Output the [X, Y] coordinate of the center of the cell containing the given text.  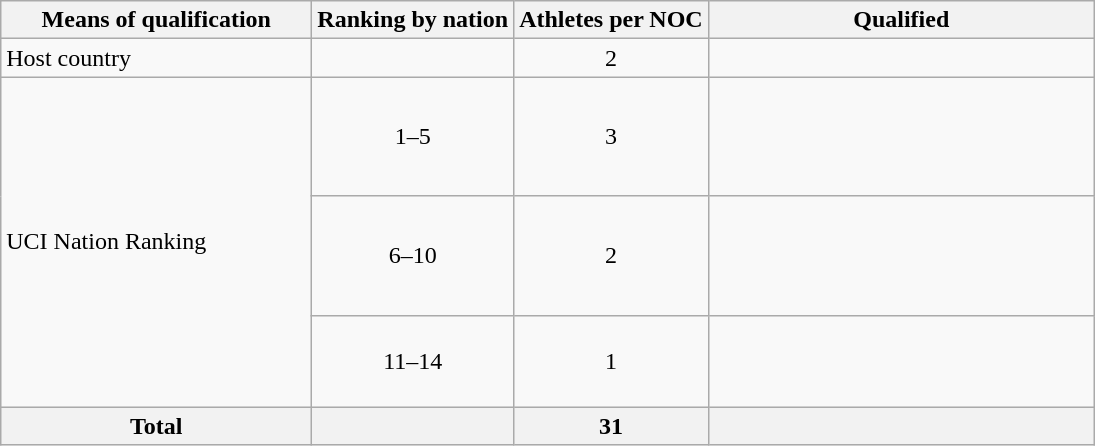
11–14 [413, 361]
UCI Nation Ranking [156, 242]
3 [612, 136]
Host country [156, 58]
Total [156, 426]
31 [612, 426]
6–10 [413, 256]
Means of qualification [156, 20]
Qualified [901, 20]
1–5 [413, 136]
Ranking by nation [413, 20]
Athletes per NOC [612, 20]
1 [612, 361]
